Search for the cell housing the specified text and yield its (x, y) center coordinate. 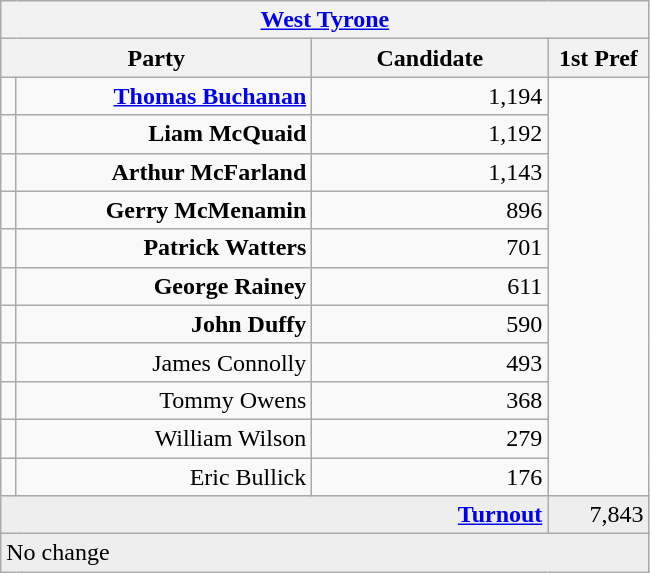
Arthur McFarland (164, 172)
Tommy Owens (164, 400)
George Rainey (164, 286)
Gerry McMenamin (164, 210)
590 (430, 324)
896 (430, 210)
John Duffy (164, 324)
701 (430, 248)
1,194 (430, 96)
493 (430, 362)
1,143 (430, 172)
Patrick Watters (164, 248)
Thomas Buchanan (164, 96)
279 (430, 438)
1,192 (430, 134)
No change (325, 553)
Turnout (274, 515)
West Tyrone (325, 20)
7,843 (598, 515)
Liam McQuaid (164, 134)
James Connolly (164, 362)
176 (430, 477)
Eric Bullick (164, 477)
368 (430, 400)
1st Pref (598, 58)
Candidate (430, 58)
611 (430, 286)
William Wilson (164, 438)
Party (156, 58)
